Extract the [x, y] coordinate from the center of the cell holding the provided text.  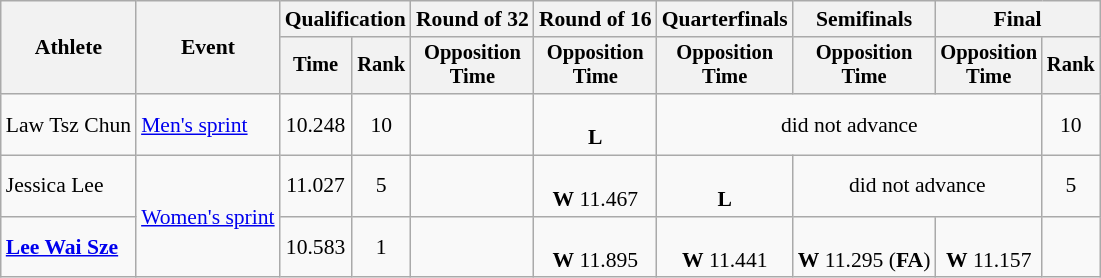
W 11.157 [988, 248]
Qualification [346, 19]
Final [1017, 19]
1 [381, 248]
Athlete [68, 48]
Law Tsz Chun [68, 124]
Round of 16 [596, 19]
W 11.295 (FA) [864, 248]
10.248 [316, 124]
10.583 [316, 248]
Men's sprint [208, 124]
11.027 [316, 186]
W 11.895 [596, 248]
Round of 32 [472, 19]
W 11.441 [725, 248]
Event [208, 48]
Lee Wai Sze [68, 248]
Quarterfinals [725, 19]
Time [316, 66]
Jessica Lee [68, 186]
W 11.467 [596, 186]
Women's sprint [208, 217]
Semifinals [864, 19]
